Return the (x, y) coordinate for the center point of the cell that contains the specified text.  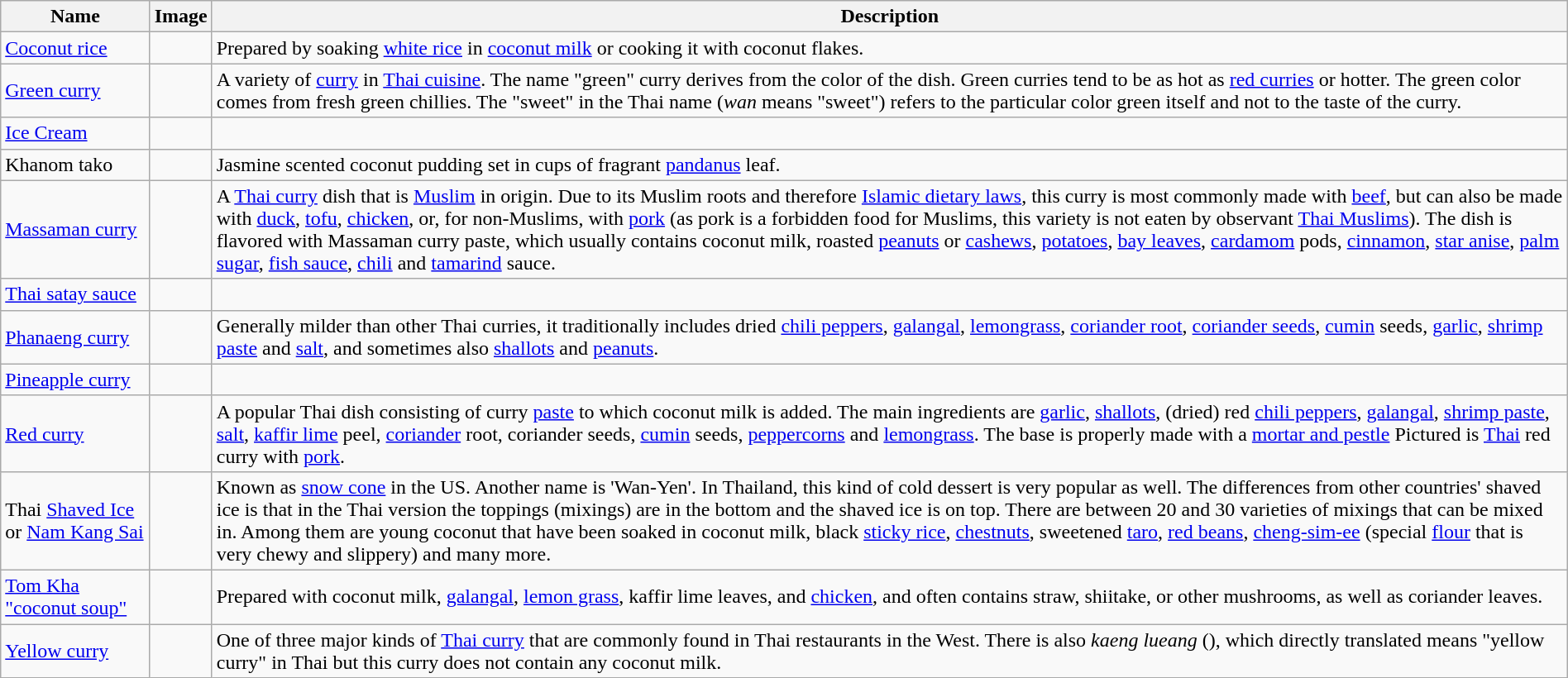
Red curry (75, 433)
Tom Kha "coconut soup" (75, 597)
Thai Shaved Ice or Nam Kang Sai (75, 521)
Jasmine scented coconut pudding set in cups of fragrant pandanus leaf. (890, 165)
Yellow curry (75, 650)
Massaman curry (75, 230)
Phanaeng curry (75, 337)
Image (180, 17)
Prepared by soaking white rice in coconut milk or cooking it with coconut flakes. (890, 48)
Thai satay sauce (75, 294)
Khanom tako (75, 165)
Coconut rice (75, 48)
Name (75, 17)
Description (890, 17)
Pineapple curry (75, 380)
Ice Cream (75, 133)
Green curry (75, 91)
